Output the [X, Y] coordinate of the center of the cell containing the given text.  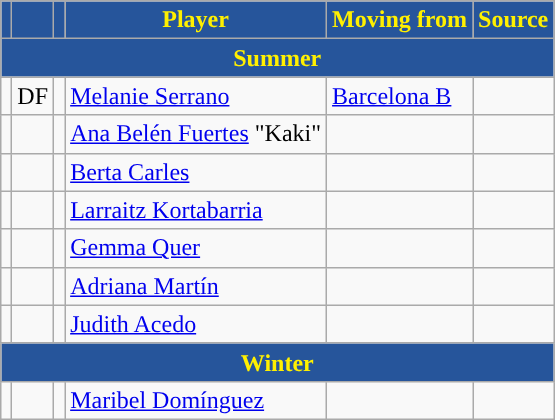
Maribel Domínguez [196, 400]
Winter [278, 362]
Gemma Quer [196, 248]
Judith Acedo [196, 324]
Source [512, 20]
Ana Belén Fuertes "Kaki" [196, 134]
Larraitz Kortabarria [196, 210]
Melanie Serrano [196, 96]
Player [196, 20]
Adriana Martín [196, 286]
Moving from [400, 20]
Berta Carles [196, 172]
Barcelona B [400, 96]
Summer [278, 58]
DF [33, 96]
